Detect which cell encompasses the target text, then output its [X, Y] center coordinate. 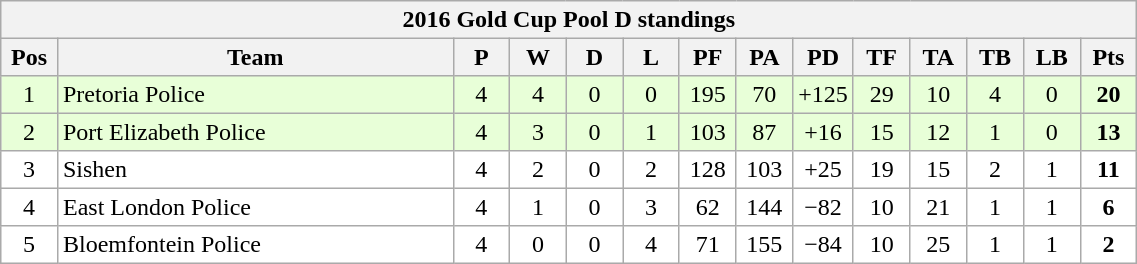
5 [30, 244]
144 [764, 206]
62 [708, 206]
TA [938, 56]
PD [824, 56]
L [652, 56]
PA [764, 56]
6 [1108, 206]
East London Police [255, 206]
Sishen [255, 170]
+125 [824, 94]
TB [996, 56]
70 [764, 94]
155 [764, 244]
2016 Gold Cup Pool D standings [569, 20]
13 [1108, 132]
W [538, 56]
25 [938, 244]
LB [1052, 56]
87 [764, 132]
Port Elizabeth Police [255, 132]
195 [708, 94]
−82 [824, 206]
+16 [824, 132]
−84 [824, 244]
12 [938, 132]
PF [708, 56]
128 [708, 170]
29 [882, 94]
TF [882, 56]
19 [882, 170]
+25 [824, 170]
20 [1108, 94]
Pretoria Police [255, 94]
P [482, 56]
Bloemfontein Police [255, 244]
Pos [30, 56]
11 [1108, 170]
Team [255, 56]
21 [938, 206]
D [594, 56]
Pts [1108, 56]
71 [708, 244]
